Detect which cell encompasses the target text, then output its [x, y] center coordinate. 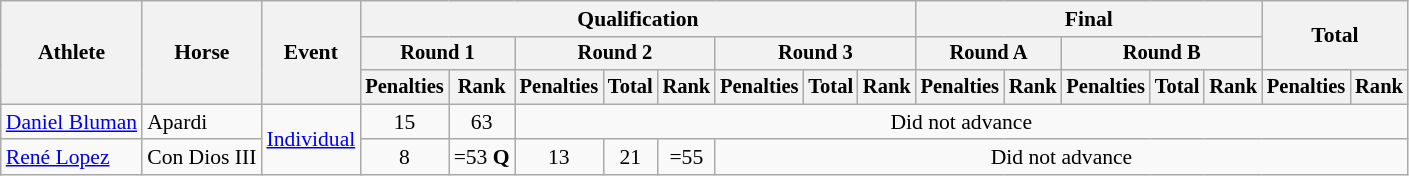
René Lopez [72, 158]
21 [630, 158]
Individual [310, 140]
Round 3 [815, 54]
=53 Q [482, 158]
63 [482, 122]
Round 1 [437, 54]
Horse [202, 52]
Round A [989, 54]
Athlete [72, 52]
Round B [1161, 54]
13 [559, 158]
Daniel Bluman [72, 122]
Event [310, 52]
Round 2 [615, 54]
=55 [687, 158]
Con Dios III [202, 158]
15 [404, 122]
Apardi [202, 122]
8 [404, 158]
Final [1089, 19]
Qualification [638, 19]
